Output the [X, Y] coordinate of the center of the cell containing the given text.  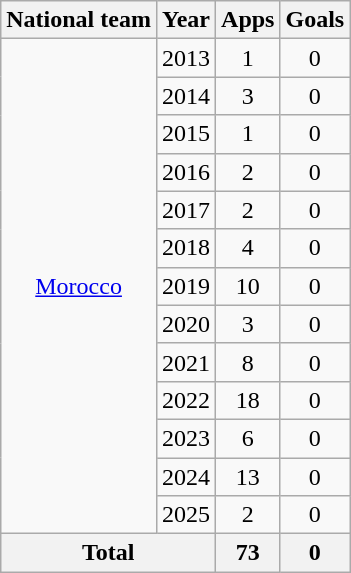
2023 [186, 438]
2024 [186, 477]
8 [248, 362]
2019 [186, 286]
2013 [186, 58]
2022 [186, 400]
National team [79, 20]
Year [186, 20]
2014 [186, 96]
13 [248, 477]
2016 [186, 172]
2015 [186, 134]
4 [248, 248]
Morocco [79, 286]
10 [248, 286]
2018 [186, 248]
2025 [186, 515]
2021 [186, 362]
2017 [186, 210]
73 [248, 553]
6 [248, 438]
2020 [186, 324]
Apps [248, 20]
Goals [315, 20]
18 [248, 400]
Total [108, 553]
